Return (X, Y) of the center of cell containing provided text 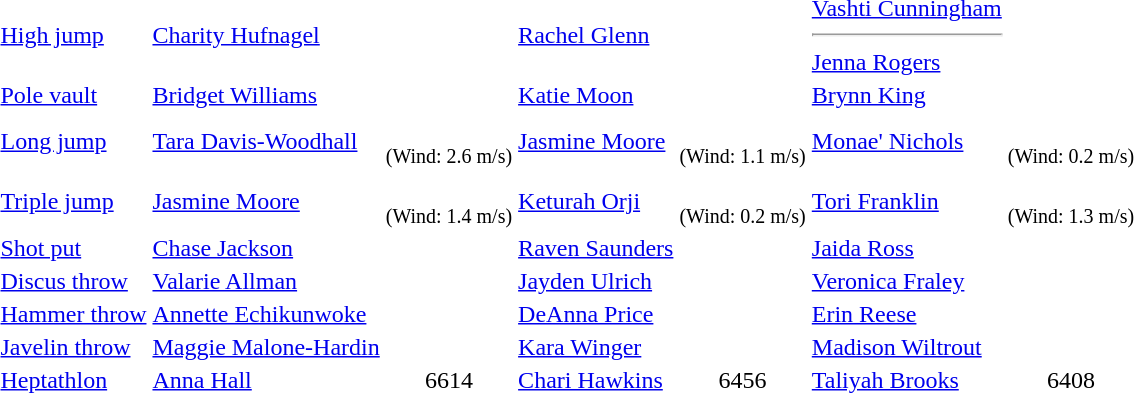
Annette Echikunwoke (266, 314)
(Wind: 0.2 m/s) (742, 202)
Maggie Malone-Hardin (266, 347)
Monae' Nichols (906, 142)
Jayden Ulrich (596, 281)
Erin Reese (906, 314)
(Wind: 1.4 m/s) (448, 202)
Veronica Fraley (906, 281)
Raven Saunders (596, 248)
Kara Winger (596, 347)
Tara Davis-Woodhall (266, 142)
DeAnna Price (596, 314)
Tori Franklin (906, 202)
Madison Wiltrout (906, 347)
Chase Jackson (266, 248)
Katie Moon (596, 95)
Keturah Orji (596, 202)
Jaida Ross (906, 248)
Brynn King (906, 95)
Valarie Allman (266, 281)
(Wind: 2.6 m/s) (448, 142)
(Wind: 1.1 m/s) (742, 142)
Bridget Williams (266, 95)
